Pinpoint the cell where the given text exists, returning its (x, y) midpoint coordinate. 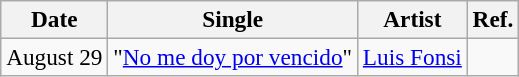
August 29 (54, 57)
Luis Fonsi (412, 57)
Single (233, 19)
"No me doy por vencido" (233, 57)
Ref. (492, 19)
Artist (412, 19)
Date (54, 19)
